Return [x, y] of the center of cell containing provided text 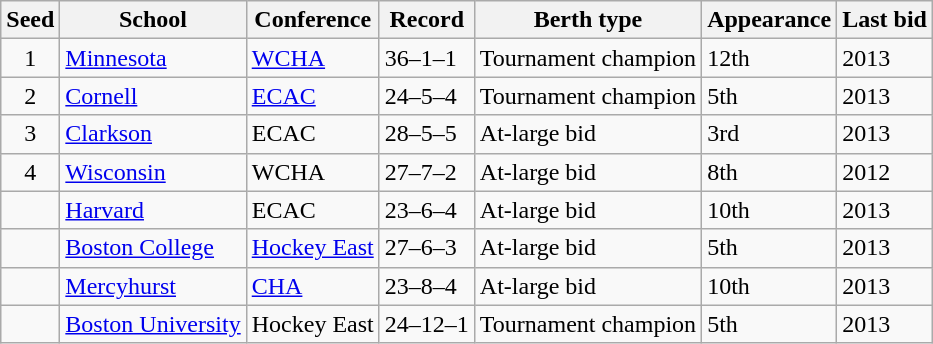
27–6–3 [426, 248]
3 [30, 134]
Last bid [885, 20]
23–6–4 [426, 210]
Harvard [153, 210]
Record [426, 20]
8th [770, 172]
Appearance [770, 20]
Boston University [153, 324]
2 [30, 96]
24–5–4 [426, 96]
School [153, 20]
Seed [30, 20]
Berth type [588, 20]
CHA [312, 286]
Mercyhurst [153, 286]
Wisconsin [153, 172]
12th [770, 58]
3rd [770, 134]
36–1–1 [426, 58]
27–7–2 [426, 172]
Cornell [153, 96]
Minnesota [153, 58]
2012 [885, 172]
Conference [312, 20]
28–5–5 [426, 134]
1 [30, 58]
24–12–1 [426, 324]
4 [30, 172]
Boston College [153, 248]
23–8–4 [426, 286]
Clarkson [153, 134]
